Extract the (x, y) coordinate from the center of the cell holding the provided text.  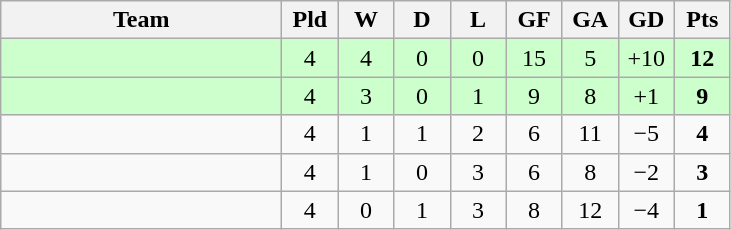
11 (590, 134)
−4 (646, 210)
Pts (702, 20)
Team (142, 20)
5 (590, 58)
2 (478, 134)
GD (646, 20)
W (366, 20)
+1 (646, 96)
GF (534, 20)
D (422, 20)
+10 (646, 58)
L (478, 20)
GA (590, 20)
15 (534, 58)
Pld (310, 20)
−2 (646, 172)
−5 (646, 134)
